Detect which cell encompasses the target text, then output its [X, Y] center coordinate. 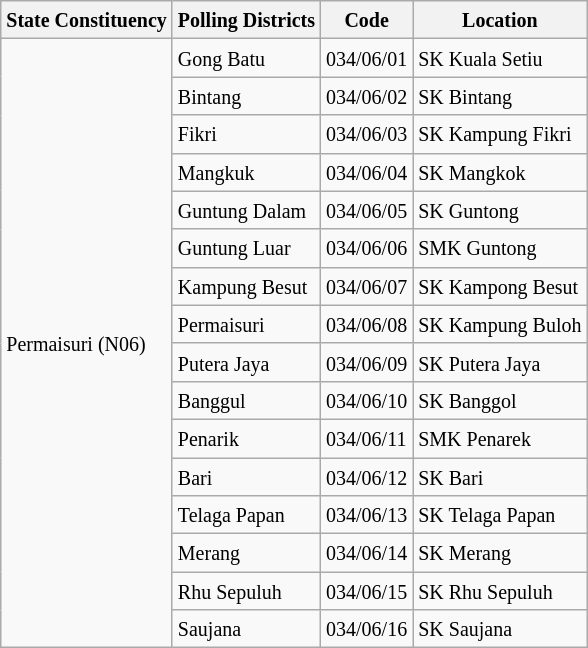
Gong Batu [246, 58]
034/06/11 [367, 438]
State Constituency [87, 20]
Merang [246, 553]
034/06/15 [367, 591]
SMK Guntong [500, 248]
SK Banggol [500, 400]
034/06/01 [367, 58]
Penarik [246, 438]
034/06/02 [367, 96]
Rhu Sepuluh [246, 591]
SK Kampong Besut [500, 286]
Location [500, 20]
034/06/04 [367, 172]
SK Mangkok [500, 172]
SK Bintang [500, 96]
Saujana [246, 629]
SK Merang [500, 553]
034/06/08 [367, 324]
Banggul [246, 400]
Bintang [246, 96]
SK Putera Jaya [500, 362]
Permaisuri [246, 324]
034/06/07 [367, 286]
Polling Districts [246, 20]
Fikri [246, 134]
Bari [246, 477]
SK Saujana [500, 629]
SMK Penarek [500, 438]
Kampung Besut [246, 286]
034/06/09 [367, 362]
SK Bari [500, 477]
Guntung Dalam [246, 210]
SK Kampung Fikri [500, 134]
034/06/14 [367, 553]
Putera Jaya [246, 362]
034/06/06 [367, 248]
034/06/12 [367, 477]
Permaisuri (N06) [87, 344]
034/06/16 [367, 629]
Guntung Luar [246, 248]
Code [367, 20]
SK Kuala Setiu [500, 58]
Telaga Papan [246, 515]
034/06/10 [367, 400]
Mangkuk [246, 172]
SK Rhu Sepuluh [500, 591]
SK Telaga Papan [500, 515]
034/06/03 [367, 134]
SK Guntong [500, 210]
SK Kampung Buloh [500, 324]
034/06/05 [367, 210]
034/06/13 [367, 515]
